Extract the [X, Y] coordinate from the center of the cell holding the provided text.  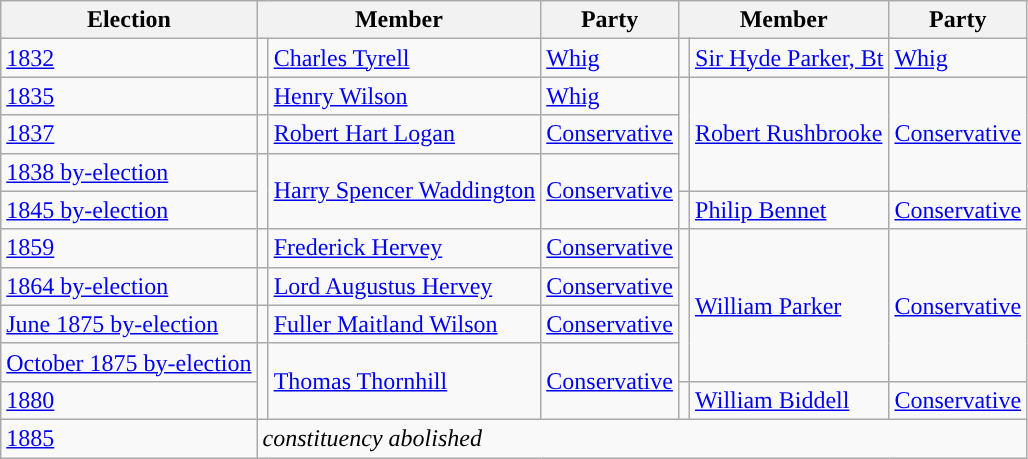
Sir Hyde Parker, Bt [790, 58]
Frederick Hervey [404, 248]
Thomas Thornhill [404, 381]
Robert Rushbrooke [790, 134]
1864 by-election [129, 286]
Robert Hart Logan [404, 134]
1838 by-election [129, 172]
Charles Tyrell [404, 58]
June 1875 by-election [129, 324]
William Parker [790, 305]
1885 [129, 438]
Fuller Maitland Wilson [404, 324]
1880 [129, 400]
Philip Bennet [790, 210]
1832 [129, 58]
1837 [129, 134]
Harry Spencer Waddington [404, 191]
Election [129, 20]
1859 [129, 248]
Henry Wilson [404, 96]
constituency abolished [642, 438]
1835 [129, 96]
Lord Augustus Hervey [404, 286]
October 1875 by-election [129, 362]
William Biddell [790, 400]
1845 by-election [129, 210]
